For the text-containing cell, return its midpoint in [x, y] coordinate format. 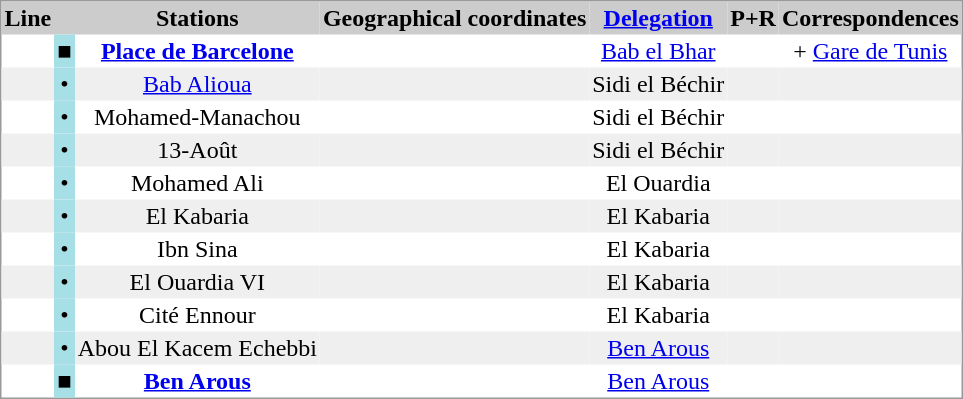
Cité Ennour [198, 314]
Geographical coordinates [454, 18]
13-Août [198, 150]
El Ouardia VI [198, 282]
Delegation [658, 18]
El Ouardia [658, 182]
Bab Alioua [198, 84]
Ibn Sina [198, 248]
Line [28, 18]
Stations [198, 18]
Place de Barcelone [198, 50]
Correspondences [870, 18]
Abou El Kacem Echebbi [198, 348]
P+R [753, 18]
Mohamed-Manachou [198, 116]
+ Gare de Tunis [870, 50]
Mohamed Ali [198, 182]
Bab el Bhar [658, 50]
